Pinpoint the cell where the given text exists, returning its [X, Y] midpoint coordinate. 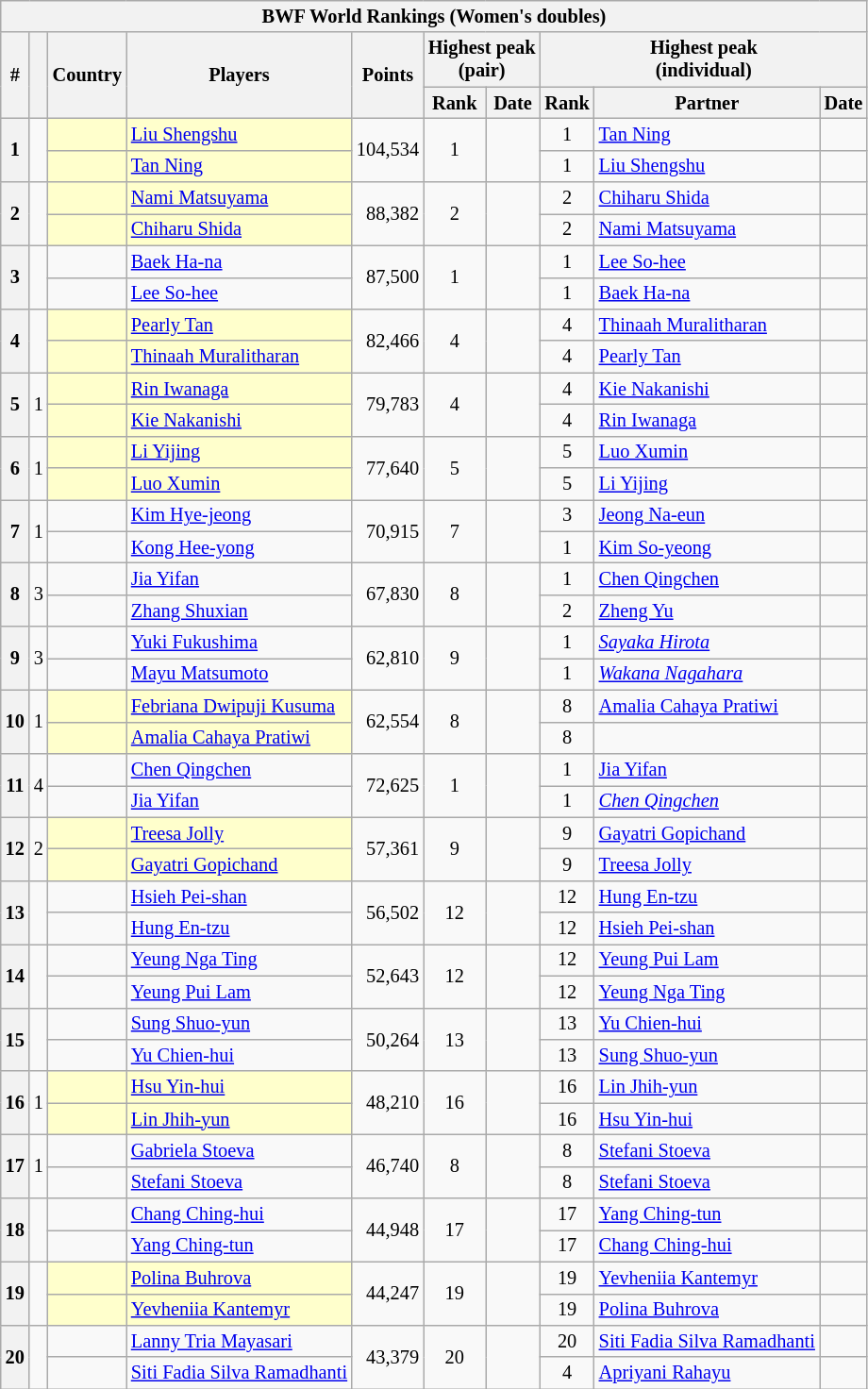
Febriana Dwipuji Kusuma [240, 706]
Highest peak(pair) [482, 59]
43,379 [388, 1357]
79,783 [388, 404]
15 [15, 1040]
6 [15, 468]
Jeong Na-eun [708, 515]
Partner [708, 103]
14 [15, 976]
18 [15, 1230]
62,554 [388, 721]
Kim So-yeong [708, 547]
11 [15, 785]
70,915 [388, 530]
Wakana Nagahara [708, 674]
Highest peak(individual) [704, 59]
Zhang Shuxian [240, 611]
62,810 [388, 659]
10 [15, 721]
# [15, 75]
Players [240, 75]
82,466 [388, 340]
50,264 [388, 1040]
57,361 [388, 849]
Yuki Fukushima [240, 643]
67,830 [388, 594]
Country [87, 75]
Points [388, 75]
Mayu Matsumoto [240, 674]
Kim Hye-jeong [240, 515]
72,625 [388, 785]
Lanny Tria Mayasari [240, 1341]
44,247 [388, 1293]
52,643 [388, 976]
BWF World Rankings (Women's doubles) [434, 16]
Sayaka Hirota [708, 643]
56,502 [388, 912]
Zheng Yu [708, 611]
77,640 [388, 468]
88,382 [388, 213]
104,534 [388, 149]
Apriyani Rahayu [708, 1373]
46,740 [388, 1166]
87,500 [388, 277]
44,948 [388, 1230]
Gabriela Stoeva [240, 1150]
48,210 [388, 1102]
Kong Hee-yong [240, 547]
